Identify which cell holds the provided text, then report its [x, y] central coordinate. 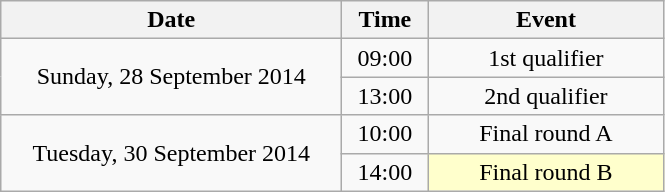
Date [172, 20]
Event [546, 20]
14:00 [385, 172]
10:00 [385, 134]
Sunday, 28 September 2014 [172, 77]
13:00 [385, 96]
2nd qualifier [546, 96]
Final round A [546, 134]
09:00 [385, 58]
Tuesday, 30 September 2014 [172, 153]
Time [385, 20]
Final round B [546, 172]
1st qualifier [546, 58]
